Return (x, y) of the center of cell containing provided text 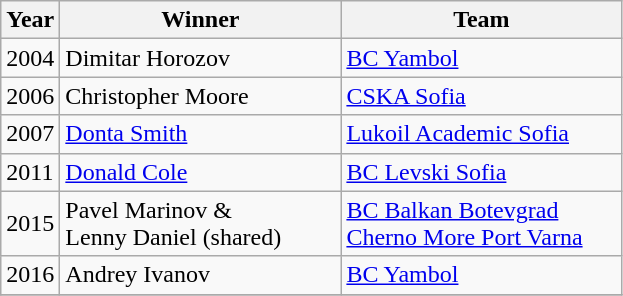
2004 (30, 58)
Dimitar Horozov (200, 58)
Andrey Ivanov (200, 275)
BC Balkan BotevgradCherno More Port Varna (482, 224)
2006 (30, 96)
2015 (30, 224)
CSKA Sofia (482, 96)
Year (30, 20)
2007 (30, 134)
Donta Smith (200, 134)
Donald Cole (200, 172)
Christopher Moore (200, 96)
Winner (200, 20)
2011 (30, 172)
Team (482, 20)
Pavel Marinov & Lenny Daniel (shared) (200, 224)
Lukoil Academic Sofia (482, 134)
2016 (30, 275)
BC Levski Sofia (482, 172)
